Scan for the cell matching the given text and deliver its (x, y) coordinate at center. 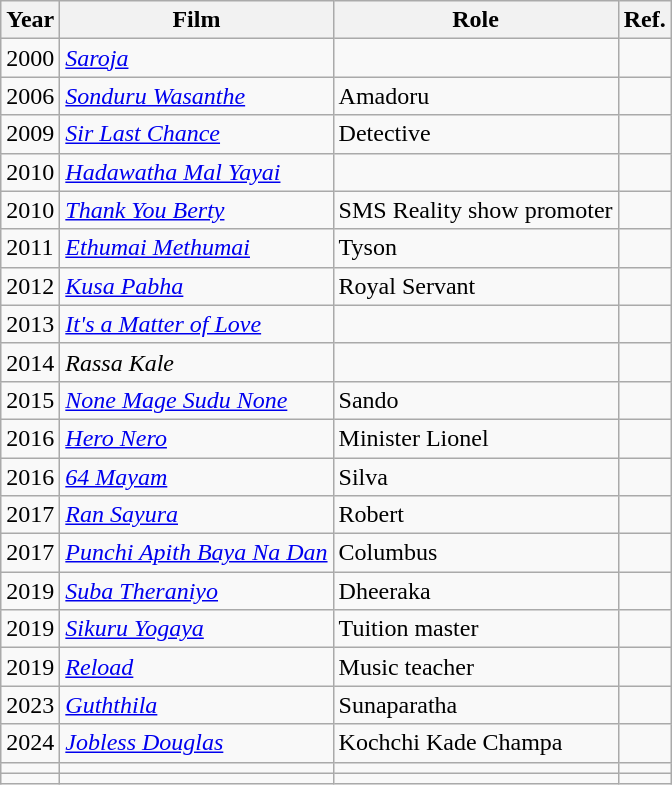
Rassa Kale (196, 362)
Kochchi Kade Champa (476, 743)
Guththila (196, 705)
Sonduru Wasanthe (196, 96)
Robert (476, 515)
2015 (30, 400)
2013 (30, 324)
Year (30, 20)
Reload (196, 667)
Hero Nero (196, 438)
Suba Theraniyo (196, 591)
Ethumai Methumai (196, 248)
Dheeraka (476, 591)
Amadoru (476, 96)
Sir Last Chance (196, 134)
None Mage Sudu None (196, 400)
It's a Matter of Love (196, 324)
Hadawatha Mal Yayai (196, 172)
Kusa Pabha (196, 286)
2014 (30, 362)
Saroja (196, 58)
Tyson (476, 248)
Tuition master (476, 629)
2009 (30, 134)
Ran Sayura (196, 515)
64 Mayam (196, 477)
2000 (30, 58)
SMS Reality show promoter (476, 210)
2011 (30, 248)
Sikuru Yogaya (196, 629)
Sunaparatha (476, 705)
Role (476, 20)
Royal Servant (476, 286)
2024 (30, 743)
Silva (476, 477)
Music teacher (476, 667)
Thank You Berty (196, 210)
2023 (30, 705)
Ref. (644, 20)
Detective (476, 134)
Columbus (476, 553)
Minister Lionel (476, 438)
Sando (476, 400)
Punchi Apith Baya Na Dan (196, 553)
2012 (30, 286)
Film (196, 20)
2006 (30, 96)
Jobless Douglas (196, 743)
